Identify which cell holds the provided text, then report its (X, Y) central coordinate. 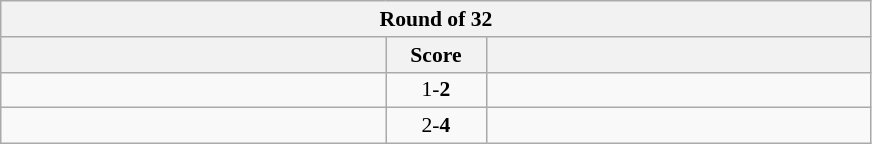
2-4 (436, 126)
Score (436, 55)
1-2 (436, 90)
Round of 32 (436, 19)
